Detect which cell encompasses the target text, then output its [X, Y] center coordinate. 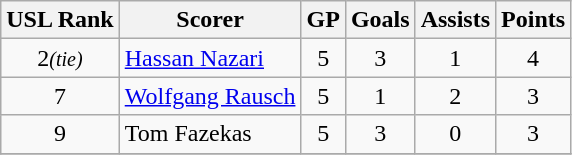
USL Rank [60, 20]
0 [455, 134]
Wolfgang Rausch [210, 96]
2(tie) [60, 58]
9 [60, 134]
Tom Fazekas [210, 134]
Hassan Nazari [210, 58]
7 [60, 96]
4 [534, 58]
Goals [380, 20]
Scorer [210, 20]
GP [323, 20]
Points [534, 20]
2 [455, 96]
Assists [455, 20]
